Locate the cell with the specified text and output its [x, y] center coordinate. 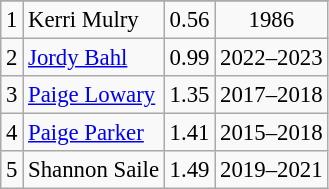
2019–2021 [272, 170]
0.56 [189, 20]
1.49 [189, 170]
2022–2023 [272, 58]
2015–2018 [272, 133]
Shannon Saile [94, 170]
3 [12, 95]
Jordy Bahl [94, 58]
2017–2018 [272, 95]
Paige Lowary [94, 95]
1986 [272, 20]
1.35 [189, 95]
Paige Parker [94, 133]
2 [12, 58]
5 [12, 170]
Kerri Mulry [94, 20]
1 [12, 20]
0.99 [189, 58]
4 [12, 133]
1.41 [189, 133]
